Pinpoint the cell where the given text exists, returning its (X, Y) midpoint coordinate. 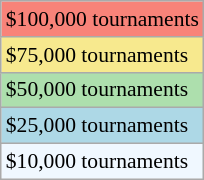
$75,000 tournaments (102, 55)
$10,000 tournaments (102, 162)
$25,000 tournaments (102, 126)
$50,000 tournaments (102, 90)
$100,000 tournaments (102, 19)
